Return [x, y] of the center of cell containing provided text 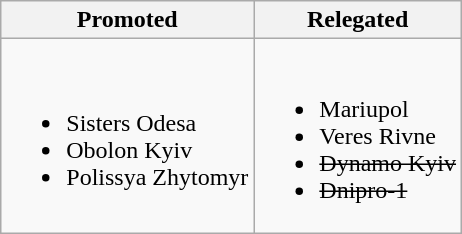
MariupolVeres RivneDynamo KyivDnipro-1 [358, 136]
Promoted [128, 20]
Relegated [358, 20]
Sisters OdesaObolon KyivPolissya Zhytomyr [128, 136]
